Output the [X, Y] coordinate of the center of the cell containing the given text.  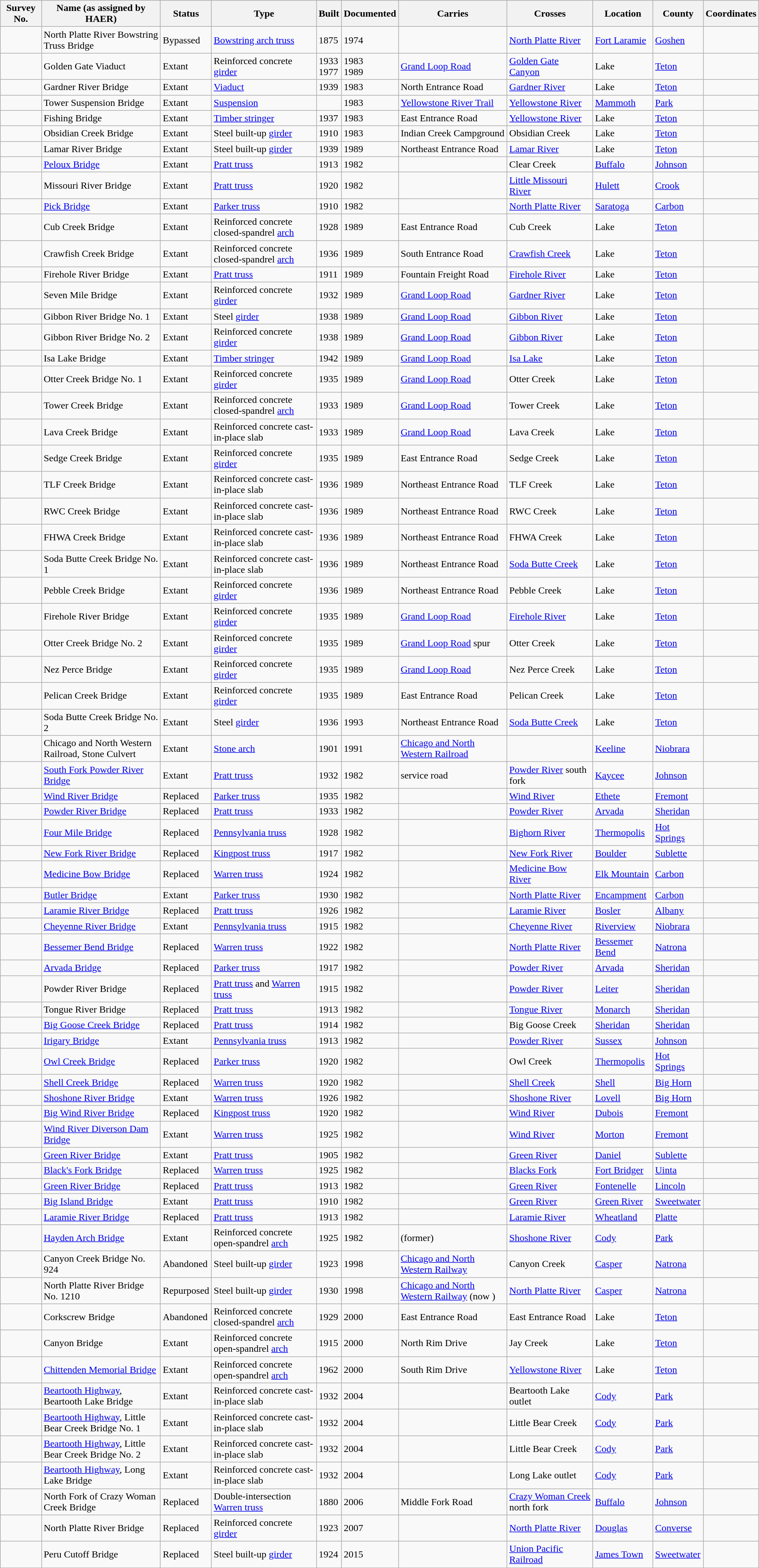
North Platte River Bridge [101, 1528]
Obsidian Creek Bridge [101, 133]
Cub Creek Bridge [101, 227]
Sussex [623, 1041]
Mammoth [623, 103]
FHWA Creek Bridge [101, 537]
1905 [329, 1155]
Bessemer Bend [623, 947]
Uinta [678, 1170]
Owl Creek Bridge [101, 1061]
Fishing Bridge [101, 118]
Riverview [623, 926]
Isa Lake [550, 358]
Bowstring arch truss [264, 40]
19831989 [370, 67]
Cub Creek [550, 227]
Corkscrew Bridge [101, 1317]
Sedge Creek [550, 458]
Chittenden Memorial Bridge [101, 1370]
Fountain Freight Road [453, 275]
Canyon Creek [550, 1264]
Chicago and North Western Railroad [453, 749]
Little Missouri River [550, 185]
1922 [329, 947]
Lincoln [678, 1186]
Elk Mountain [623, 874]
Type [264, 14]
North Entrance Road [453, 87]
Seven Mile Bridge [101, 295]
Otter Creek Bridge No. 2 [101, 643]
1911 [329, 275]
Documented [370, 14]
Carries [453, 14]
Bypassed [186, 40]
Tongue River Bridge [101, 1010]
Tongue River [550, 1010]
Platte [678, 1217]
Survey No. [21, 14]
Location [623, 14]
19331977 [329, 67]
Irigary Bridge [101, 1041]
Viaduct [264, 87]
Stone arch [264, 749]
Canyon Bridge [101, 1344]
Big Island Bridge [101, 1201]
Lamar River Bridge [101, 149]
1962 [329, 1370]
Big Goose Creek [550, 1025]
Indian Creek Campground [453, 133]
Boulder [623, 853]
South Fork Powder River Bridge [101, 775]
Yellowstone River Trail [453, 103]
Shell Creek Bridge [101, 1082]
service road [453, 775]
Blacks Fork [550, 1170]
Bosler [623, 910]
Monarch [623, 1010]
North Fork of Crazy Woman Creek Bridge [101, 1502]
Ethete [623, 796]
1993 [370, 722]
Pebble Creek [550, 590]
Saratoga [623, 206]
Crazy Woman Creek north fork [550, 1502]
Big Goose Creek Bridge [101, 1025]
2007 [370, 1528]
1901 [329, 749]
Middle Fork Road [453, 1502]
Isa Lake Bridge [101, 358]
South Entrance Road [453, 253]
North Rim Drive [453, 1344]
Sedge Creek Bridge [101, 458]
Beartooth Highway, Little Bear Creek Bridge No. 1 [101, 1422]
County [678, 14]
Arvada Bridge [101, 968]
1880 [329, 1502]
Wheatland [623, 1217]
Tower Creek [550, 406]
Crawfish Creek [550, 253]
Shell Creek [550, 1082]
Cheyenne River Bridge [101, 926]
1929 [329, 1317]
Tower Suspension Bridge [101, 103]
North Platte River Bowstring Truss Bridge [101, 40]
Lovell [623, 1098]
Morton [623, 1134]
1937 [329, 118]
Four Mile Bridge [101, 832]
Nez Perce Bridge [101, 669]
Daniel [623, 1155]
Owl Creek [550, 1061]
Tower Creek Bridge [101, 406]
Bessemer Bend Bridge [101, 947]
Cheyenne River [550, 926]
Gibbon River Bridge No. 1 [101, 316]
Douglas [623, 1528]
South Rim Drive [453, 1370]
Peru Cutoff Bridge [101, 1555]
TLF Creek [550, 484]
Gibbon River Bridge No. 2 [101, 338]
Soda Butte Creek Bridge No. 2 [101, 722]
Big Wind River Bridge [101, 1113]
Lava Creek [550, 432]
Name (as assigned by HAER) [101, 14]
New Fork River [550, 853]
Encampment [623, 895]
Otter Creek Bridge No. 1 [101, 379]
Hulett [623, 185]
Pelican Creek Bridge [101, 696]
Peloux Bridge [101, 164]
1991 [370, 749]
Albany [678, 910]
Long Lake outlet [550, 1475]
Double-intersection Warren truss [264, 1502]
Wind River Bridge [101, 796]
TLF Creek Bridge [101, 484]
2015 [370, 1555]
New Fork River Bridge [101, 853]
Shoshone River Bridge [101, 1098]
Gardner River Bridge [101, 87]
Lamar River [550, 149]
Hayden Arch Bridge [101, 1237]
RWC Creek [550, 511]
Nez Perce Creek [550, 669]
Pelican Creek [550, 696]
Clear Creek [550, 164]
Missouri River Bridge [101, 185]
Golden Gate Canyon [550, 67]
Golden Gate Viaduct [101, 67]
FHWA Creek [550, 537]
Grand Loop Road spur [453, 643]
Fort Laramie [623, 40]
Powder River south fork [550, 775]
Wind River Diverson Dam Bridge [101, 1134]
1875 [329, 40]
Crawfish Creek Bridge [101, 253]
Crosses [550, 14]
2006 [370, 1502]
Beartooth Highway, Beartooth Lake Bridge [101, 1396]
Keeline [623, 749]
Suspension [264, 103]
Shell [623, 1082]
Chicago and North Western Railway [453, 1264]
Repurposed [186, 1290]
Pratt truss and Warren truss [264, 988]
Butler Bridge [101, 895]
Medicine Bow Bridge [101, 874]
Medicine Bow River [550, 874]
Fontenelle [623, 1186]
Coordinates [731, 14]
Goshen [678, 40]
Built [329, 14]
Fort Bridger [623, 1170]
Leiter [623, 988]
Pick Bridge [101, 206]
Beartooth Highway, Little Bear Creek Bridge No. 2 [101, 1449]
Status [186, 14]
(former) [453, 1237]
Dubois [623, 1113]
Kaycee [623, 775]
Chicago and North Western Railroad, Stone Culvert [101, 749]
Lava Creek Bridge [101, 432]
Soda Butte Creek Bridge No. 1 [101, 564]
Chicago and North Western Railway (now ) [453, 1290]
Bighorn River [550, 832]
Jay Creek [550, 1344]
Pebble Creek Bridge [101, 590]
Canyon Creek Bridge No. 924 [101, 1264]
RWC Creek Bridge [101, 511]
Crook [678, 185]
1974 [370, 40]
Beartooth Lake outlet [550, 1396]
Union Pacific Railroad [550, 1555]
Converse [678, 1528]
Black's Fork Bridge [101, 1170]
Obsidian Creek [550, 133]
1942 [329, 358]
Beartooth Highway, Long Lake Bridge [101, 1475]
James Town [623, 1555]
1914 [329, 1025]
North Platte River Bridge No. 1210 [101, 1290]
